Scan for the cell matching the given text and deliver its (X, Y) coordinate at center. 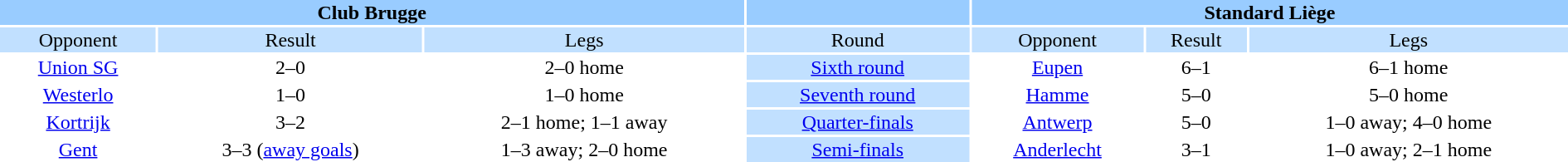
6–1 (1196, 67)
Kortrijk (78, 122)
Gent (78, 150)
6–1 home (1409, 67)
Hamme (1057, 95)
Quarter-finals (858, 122)
Eupen (1057, 67)
Round (858, 40)
Standard Liège (1269, 12)
1–0 (290, 95)
3–1 (1196, 150)
Club Brugge (372, 12)
Anderlecht (1057, 150)
2–1 home; 1–1 away (584, 122)
1–0 away; 4–0 home (1409, 122)
3–3 (away goals) (290, 150)
Westerlo (78, 95)
Seventh round (858, 95)
1–0 home (584, 95)
2–0 home (584, 67)
Semi-finals (858, 150)
Sixth round (858, 67)
Union SG (78, 67)
1–0 away; 2–1 home (1409, 150)
5–0 home (1409, 95)
3–2 (290, 122)
1–3 away; 2–0 home (584, 150)
Antwerp (1057, 122)
2–0 (290, 67)
